Capture the cell that displays the provided text and extract its [X, Y] central coordinate. 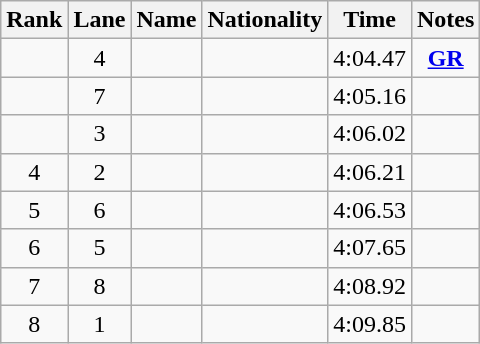
4:06.21 [370, 172]
2 [100, 172]
Notes [445, 20]
Time [370, 20]
4:06.02 [370, 134]
4:05.16 [370, 96]
4:06.53 [370, 210]
Lane [100, 20]
Name [166, 20]
4:09.85 [370, 324]
GR [445, 58]
4:07.65 [370, 248]
Nationality [265, 20]
4:04.47 [370, 58]
1 [100, 324]
3 [100, 134]
Rank [34, 20]
4:08.92 [370, 286]
